Capture the cell that displays the provided text and extract its (X, Y) central coordinate. 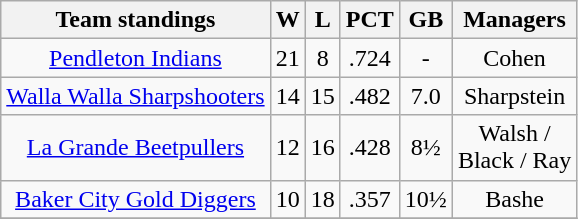
PCT (370, 20)
7.0 (426, 96)
Walsh / Black / Ray (514, 148)
Cohen (514, 58)
.357 (370, 199)
10 (288, 199)
Pendleton Indians (136, 58)
GB (426, 20)
21 (288, 58)
12 (288, 148)
La Grande Beetpullers (136, 148)
8 (322, 58)
15 (322, 96)
.724 (370, 58)
W (288, 20)
Managers (514, 20)
L (322, 20)
18 (322, 199)
Bashe (514, 199)
Sharpstein (514, 96)
Walla Walla Sharpshooters (136, 96)
- (426, 58)
8½ (426, 148)
.428 (370, 148)
Team standings (136, 20)
16 (322, 148)
10½ (426, 199)
14 (288, 96)
Baker City Gold Diggers (136, 199)
.482 (370, 96)
